Find where the given text appears and provide that cell's center as [x, y] coordinate. 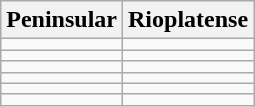
Rioplatense [188, 20]
Peninsular [62, 20]
